Locate the cell with the specified text and output its (X, Y) center coordinate. 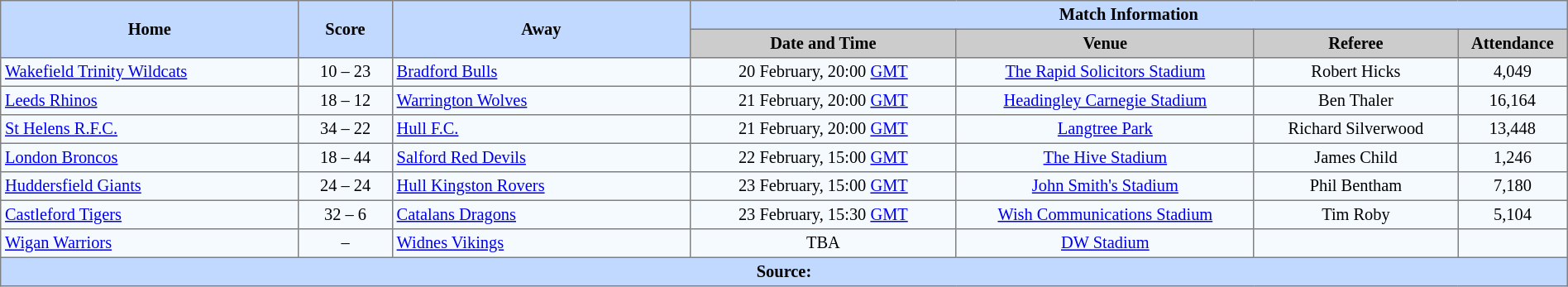
Match Information (1128, 15)
Phil Bentham (1355, 186)
Tim Roby (1355, 214)
Wish Communications Stadium (1105, 214)
4,049 (1513, 72)
Hull Kingston Rovers (541, 186)
18 – 12 (346, 100)
London Broncos (150, 157)
Venue (1105, 43)
Score (346, 30)
1,246 (1513, 157)
Warrington Wolves (541, 100)
Widnes Vikings (541, 243)
Wigan Warriors (150, 243)
7,180 (1513, 186)
DW Stadium (1105, 243)
Home (150, 30)
16,164 (1513, 100)
Castleford Tigers (150, 214)
– (346, 243)
TBA (823, 243)
32 – 6 (346, 214)
Away (541, 30)
Huddersfield Giants (150, 186)
18 – 44 (346, 157)
34 – 22 (346, 129)
23 February, 15:30 GMT (823, 214)
23 February, 15:00 GMT (823, 186)
Wakefield Trinity Wildcats (150, 72)
24 – 24 (346, 186)
Ben Thaler (1355, 100)
Headingley Carnegie Stadium (1105, 100)
Langtree Park (1105, 129)
John Smith's Stadium (1105, 186)
22 February, 15:00 GMT (823, 157)
The Rapid Solicitors Stadium (1105, 72)
Source: (784, 271)
10 – 23 (346, 72)
Attendance (1513, 43)
James Child (1355, 157)
20 February, 20:00 GMT (823, 72)
Richard Silverwood (1355, 129)
Salford Red Devils (541, 157)
5,104 (1513, 214)
Date and Time (823, 43)
St Helens R.F.C. (150, 129)
Robert Hicks (1355, 72)
Bradford Bulls (541, 72)
The Hive Stadium (1105, 157)
Hull F.C. (541, 129)
Referee (1355, 43)
13,448 (1513, 129)
Catalans Dragons (541, 214)
Leeds Rhinos (150, 100)
